Locate the cell with the specified text and output its (X, Y) center coordinate. 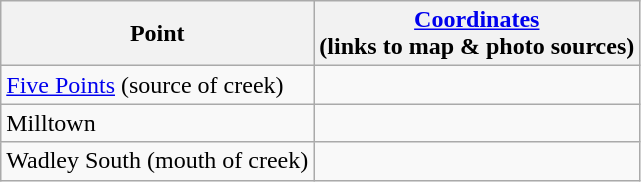
Coordinates(links to map & photo sources) (477, 34)
Wadley South (mouth of creek) (158, 161)
Point (158, 34)
Five Points (source of creek) (158, 85)
Milltown (158, 123)
